Output the [x, y] coordinate of the center of the cell containing the given text.  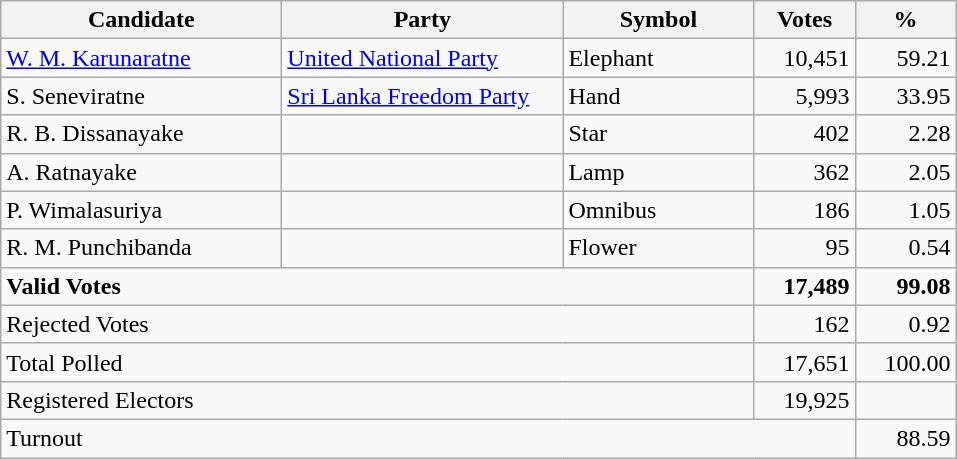
S. Seneviratne [142, 96]
186 [804, 210]
5,993 [804, 96]
95 [804, 248]
402 [804, 134]
362 [804, 172]
R. B. Dissanayake [142, 134]
Sri Lanka Freedom Party [422, 96]
Total Polled [378, 362]
Votes [804, 20]
United National Party [422, 58]
0.54 [906, 248]
88.59 [906, 438]
A. Ratnayake [142, 172]
Party [422, 20]
17,489 [804, 286]
99.08 [906, 286]
Candidate [142, 20]
Lamp [658, 172]
Rejected Votes [378, 324]
2.05 [906, 172]
100.00 [906, 362]
10,451 [804, 58]
% [906, 20]
R. M. Punchibanda [142, 248]
Registered Electors [378, 400]
1.05 [906, 210]
19,925 [804, 400]
162 [804, 324]
W. M. Karunaratne [142, 58]
Hand [658, 96]
Star [658, 134]
33.95 [906, 96]
Omnibus [658, 210]
59.21 [906, 58]
Flower [658, 248]
Valid Votes [378, 286]
Symbol [658, 20]
Turnout [428, 438]
0.92 [906, 324]
17,651 [804, 362]
2.28 [906, 134]
P. Wimalasuriya [142, 210]
Elephant [658, 58]
